For the text-containing cell, return its midpoint in [X, Y] coordinate format. 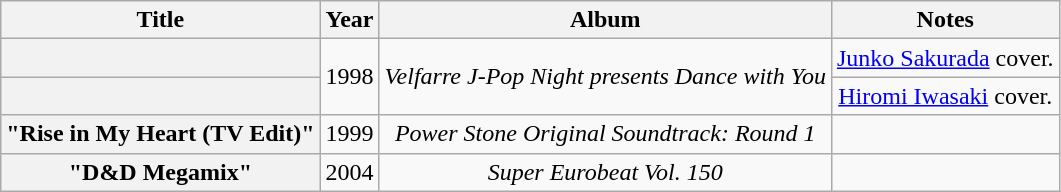
Hiromi Iwasaki cover. [945, 96]
Album [605, 20]
"Rise in My Heart (TV Edit)" [160, 134]
Junko Sakurada cover. [945, 58]
"D&D Megamix" [160, 172]
Title [160, 20]
Super Eurobeat Vol. 150 [605, 172]
Year [350, 20]
Velfarre J-Pop Night presents Dance with You [605, 77]
Notes [945, 20]
1998 [350, 77]
Power Stone Original Soundtrack: Round 1 [605, 134]
1999 [350, 134]
2004 [350, 172]
